Return (X, Y) of the center of cell containing provided text 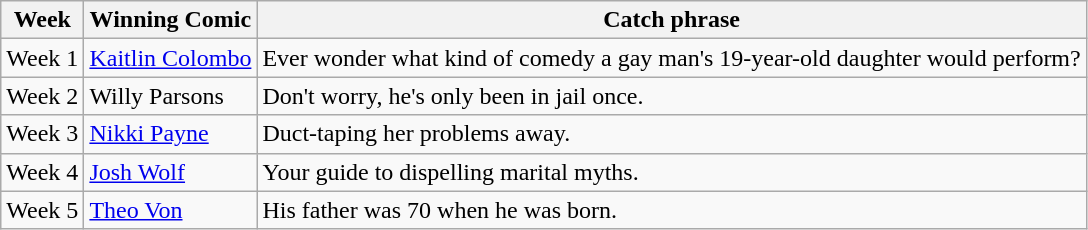
Catch phrase (672, 20)
Don't worry, he's only been in jail once. (672, 96)
Ever wonder what kind of comedy a gay man's 19-year-old daughter would perform? (672, 58)
Theo Von (170, 210)
Kaitlin Colombo (170, 58)
Week 5 (42, 210)
Duct-taping her problems away. (672, 134)
Nikki Payne (170, 134)
Willy Parsons (170, 96)
Josh Wolf (170, 172)
Week 4 (42, 172)
Week 2 (42, 96)
His father was 70 when he was born. (672, 210)
Week 1 (42, 58)
Week (42, 20)
Week 3 (42, 134)
Winning Comic (170, 20)
Your guide to dispelling marital myths. (672, 172)
